Capture the cell that displays the provided text and extract its [x, y] central coordinate. 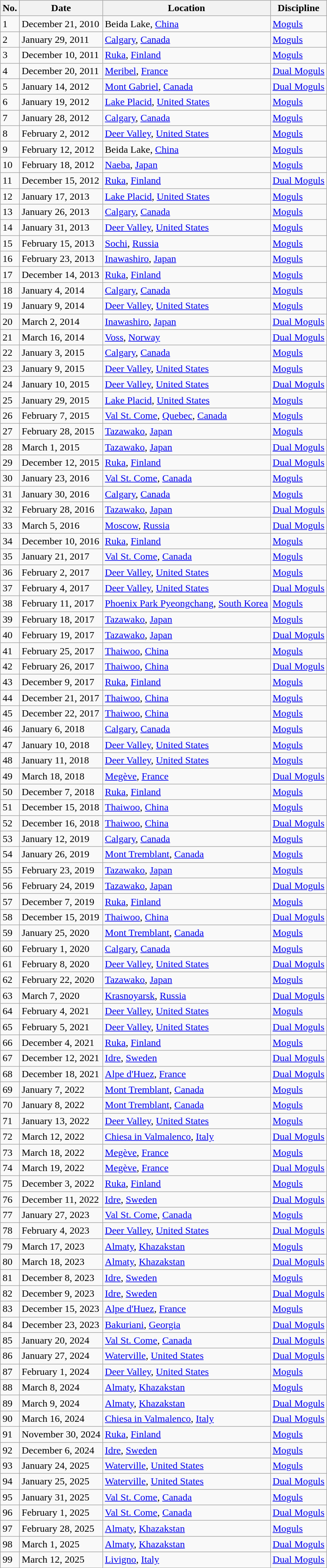
72 [10, 1136]
February 22, 2020 [61, 980]
69 [10, 1090]
1 [10, 24]
December 3, 2022 [61, 1183]
56 [10, 886]
January 25, 2020 [61, 933]
Livigno, Italy [187, 1560]
35 [10, 557]
January 7, 2022 [61, 1090]
January 31, 2025 [61, 1497]
January 3, 2015 [61, 353]
January 21, 2017 [61, 557]
January 8, 2022 [61, 1105]
94 [10, 1482]
39 [10, 619]
December 9, 2017 [61, 682]
Krasnoyarsk, Russia [187, 996]
Mont Gabriel, Canada [187, 86]
11 [10, 180]
19 [10, 306]
38 [10, 604]
December 15, 2012 [61, 180]
76 [10, 1199]
84 [10, 1325]
March 1, 2025 [61, 1544]
62 [10, 980]
March 16, 2024 [61, 1419]
3 [10, 55]
January 25, 2025 [61, 1482]
January 29, 2015 [61, 400]
61 [10, 964]
February 2, 2017 [61, 572]
Naeba, Japan [187, 165]
February 4, 2017 [61, 588]
75 [10, 1183]
29 [10, 463]
74 [10, 1168]
37 [10, 588]
February 1, 2024 [61, 1372]
89 [10, 1403]
March 7, 2020 [61, 996]
10 [10, 165]
February 5, 2021 [61, 1027]
December 20, 2011 [61, 71]
January 6, 2018 [61, 729]
February 23, 2019 [61, 870]
February 28, 2015 [61, 431]
January 9, 2015 [61, 369]
Moscow, Russia [187, 525]
27 [10, 431]
50 [10, 792]
54 [10, 854]
31 [10, 494]
51 [10, 807]
21 [10, 337]
5 [10, 86]
58 [10, 917]
9 [10, 149]
77 [10, 1215]
8 [10, 133]
January 9, 2014 [61, 306]
14 [10, 228]
48 [10, 761]
79 [10, 1246]
32 [10, 510]
January 11, 2018 [61, 761]
December 15, 2018 [61, 807]
December 6, 2024 [61, 1450]
January 19, 2012 [61, 102]
47 [10, 745]
January 23, 2016 [61, 478]
4 [10, 71]
65 [10, 1027]
87 [10, 1372]
March 12, 2025 [61, 1560]
46 [10, 729]
March 18, 2023 [61, 1262]
73 [10, 1152]
January 20, 2024 [61, 1340]
23 [10, 369]
March 19, 2022 [61, 1168]
February 4, 2023 [61, 1231]
93 [10, 1466]
63 [10, 996]
February 24, 2019 [61, 886]
March 17, 2023 [61, 1246]
Date [61, 8]
February 2, 2012 [61, 133]
March 18, 2022 [61, 1152]
Location [187, 8]
January 12, 2019 [61, 839]
60 [10, 948]
December 4, 2021 [61, 1043]
92 [10, 1450]
December 18, 2021 [61, 1074]
December 16, 2018 [61, 823]
November 30, 2024 [61, 1434]
December 10, 2011 [61, 55]
January 24, 2025 [61, 1466]
December 9, 2023 [61, 1293]
53 [10, 839]
49 [10, 776]
Val St. Come, Quebec, Canada [187, 415]
12 [10, 196]
20 [10, 322]
15 [10, 243]
Sochi, Russia [187, 243]
52 [10, 823]
February 15, 2013 [61, 243]
February 11, 2017 [61, 604]
59 [10, 933]
December 7, 2018 [61, 792]
28 [10, 447]
86 [10, 1356]
90 [10, 1419]
67 [10, 1058]
No. [10, 8]
February 8, 2020 [61, 964]
December 15, 2019 [61, 917]
88 [10, 1387]
February 23, 2013 [61, 259]
December 12, 2015 [61, 463]
97 [10, 1528]
January 13, 2022 [61, 1121]
February 1, 2020 [61, 948]
95 [10, 1497]
February 1, 2025 [61, 1513]
78 [10, 1231]
January 27, 2023 [61, 1215]
December 21, 2017 [61, 698]
January 30, 2016 [61, 494]
February 4, 2021 [61, 1011]
March 18, 2018 [61, 776]
Phoenix Park Pyeongchang, South Korea [187, 604]
January 28, 2012 [61, 118]
30 [10, 478]
January 27, 2024 [61, 1356]
December 11, 2022 [61, 1199]
22 [10, 353]
17 [10, 275]
February 19, 2017 [61, 635]
Meribel, France [187, 71]
December 10, 2016 [61, 541]
36 [10, 572]
February 25, 2017 [61, 651]
January 17, 2013 [61, 196]
83 [10, 1309]
81 [10, 1278]
64 [10, 1011]
February 18, 2017 [61, 619]
96 [10, 1513]
55 [10, 870]
66 [10, 1043]
42 [10, 666]
December 7, 2019 [61, 901]
December 14, 2013 [61, 275]
March 9, 2024 [61, 1403]
March 16, 2014 [61, 337]
February 26, 2017 [61, 666]
98 [10, 1544]
25 [10, 400]
33 [10, 525]
24 [10, 384]
January 31, 2013 [61, 228]
91 [10, 1434]
Discipline [299, 8]
March 1, 2015 [61, 447]
January 14, 2012 [61, 86]
March 8, 2024 [61, 1387]
44 [10, 698]
December 12, 2021 [61, 1058]
March 2, 2014 [61, 322]
68 [10, 1074]
January 10, 2018 [61, 745]
February 7, 2015 [61, 415]
Bakuriani, Georgia [187, 1325]
January 29, 2011 [61, 40]
43 [10, 682]
December 8, 2023 [61, 1278]
40 [10, 635]
January 4, 2014 [61, 290]
41 [10, 651]
February 28, 2025 [61, 1528]
26 [10, 415]
February 18, 2012 [61, 165]
December 15, 2023 [61, 1309]
85 [10, 1340]
34 [10, 541]
December 23, 2023 [61, 1325]
71 [10, 1121]
18 [10, 290]
March 12, 2022 [61, 1136]
January 10, 2015 [61, 384]
99 [10, 1560]
January 26, 2013 [61, 212]
Voss, Norway [187, 337]
6 [10, 102]
2 [10, 40]
February 12, 2012 [61, 149]
82 [10, 1293]
45 [10, 714]
March 5, 2016 [61, 525]
70 [10, 1105]
7 [10, 118]
December 22, 2017 [61, 714]
December 21, 2010 [61, 24]
16 [10, 259]
13 [10, 212]
January 26, 2019 [61, 854]
80 [10, 1262]
57 [10, 901]
February 28, 2016 [61, 510]
